Detect which cell encompasses the target text, then output its (x, y) center coordinate. 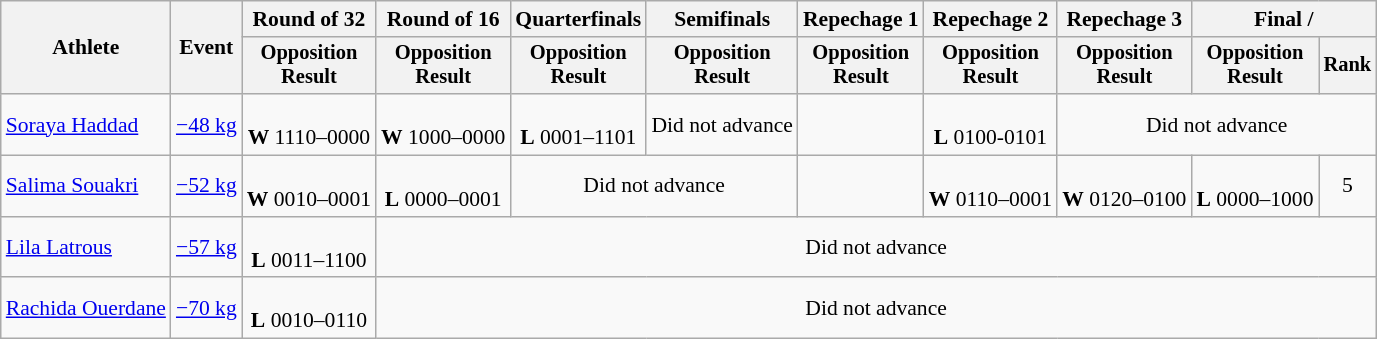
−57 kg (206, 248)
L 0001–1101 (578, 124)
5 (1348, 186)
Repechage 2 (990, 19)
L 0100-0101 (990, 124)
L 0000–1000 (1254, 186)
Lila Latrous (86, 248)
Rachida Ouerdane (86, 308)
Event (206, 48)
W 0110–0001 (990, 186)
Round of 16 (443, 19)
W 0120–0100 (1124, 186)
−48 kg (206, 124)
W 0010–0001 (309, 186)
Repechage 3 (1124, 19)
Final / (1284, 19)
Repechage 1 (861, 19)
L 0010–0110 (309, 308)
W 1000–0000 (443, 124)
−70 kg (206, 308)
W 1110–0000 (309, 124)
L 0011–1100 (309, 248)
Athlete (86, 48)
Soraya Haddad (86, 124)
−52 kg (206, 186)
Semifinals (722, 19)
Round of 32 (309, 19)
Salima Souakri (86, 186)
Quarterfinals (578, 19)
L 0000–0001 (443, 186)
Rank (1348, 66)
